Find where the given text appears and provide that cell's center as (X, Y) coordinate. 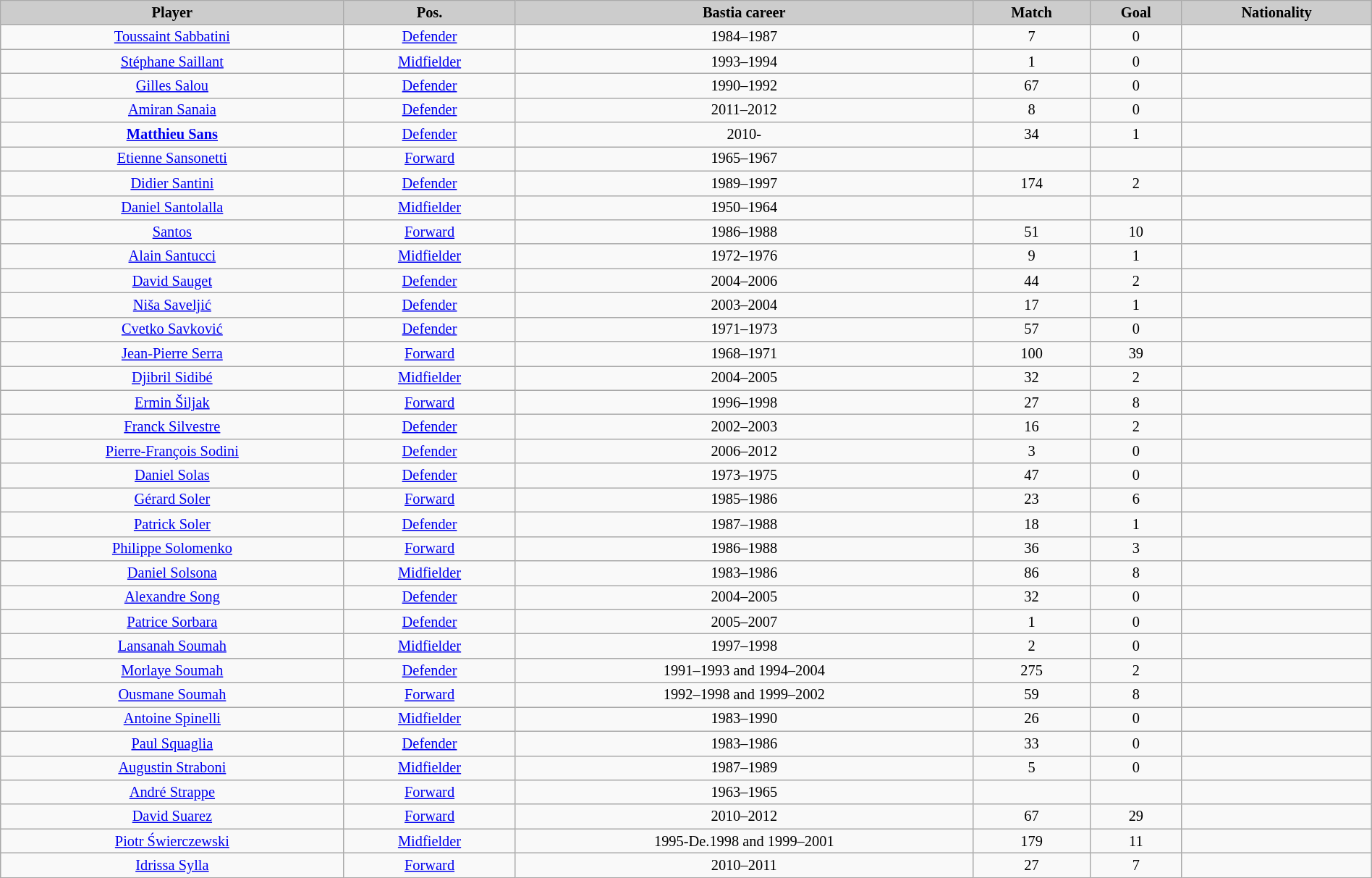
1989–1997 (744, 183)
Bastia career (744, 12)
2002–2003 (744, 426)
Amiran Sanaia (172, 110)
275 (1031, 670)
Niša Saveljić (172, 305)
1950–1964 (744, 208)
Didier Santini (172, 183)
Idrissa Sylla (172, 865)
1985–1986 (744, 499)
Piotr Świerczewski (172, 841)
47 (1031, 476)
André Strappe (172, 792)
Stéphane Saillant (172, 62)
Morlaye Soumah (172, 670)
1996–1998 (744, 402)
2011–2012 (744, 110)
18 (1031, 524)
100 (1031, 354)
1992–1998 and 1999–2002 (744, 695)
Franck Silvestre (172, 426)
16 (1031, 426)
Djibril Sidibé (172, 378)
1984–1987 (744, 37)
2006–2012 (744, 451)
2010–2012 (744, 816)
26 (1031, 719)
10 (1136, 232)
Cvetko Savković (172, 329)
51 (1031, 232)
David Sauget (172, 281)
1990–1992 (744, 85)
1972–1976 (744, 256)
Daniel Santolalla (172, 208)
David Suarez (172, 816)
Augustin Straboni (172, 768)
Pos. (430, 12)
Match (1031, 12)
1973–1975 (744, 476)
Daniel Solsona (172, 573)
Etienne Sansonetti (172, 159)
179 (1031, 841)
Alain Santucci (172, 256)
1987–1989 (744, 768)
59 (1031, 695)
34 (1031, 135)
44 (1031, 281)
2003–2004 (744, 305)
1971–1973 (744, 329)
Patrick Soler (172, 524)
1993–1994 (744, 62)
Alexandre Song (172, 597)
23 (1031, 499)
39 (1136, 354)
1987–1988 (744, 524)
2005–2007 (744, 622)
Patrice Sorbara (172, 622)
Ermin Šiljak (172, 402)
2004–2006 (744, 281)
11 (1136, 841)
33 (1031, 743)
1995-De.1998 and 1999–2001 (744, 841)
Matthieu Sans (172, 135)
Philippe Solomenko (172, 549)
Nationality (1276, 12)
Gérard Soler (172, 499)
Daniel Solas (172, 476)
Gilles Salou (172, 85)
1965–1967 (744, 159)
36 (1031, 549)
17 (1031, 305)
86 (1031, 573)
Goal (1136, 12)
Lansanah Soumah (172, 646)
57 (1031, 329)
6 (1136, 499)
1983–1990 (744, 719)
174 (1031, 183)
Antoine Spinelli (172, 719)
5 (1031, 768)
Player (172, 12)
2010–2011 (744, 865)
1991–1993 and 1994–2004 (744, 670)
Pierre-François Sodini (172, 451)
Toussaint Sabbatini (172, 37)
1968–1971 (744, 354)
Paul Squaglia (172, 743)
1997–1998 (744, 646)
9 (1031, 256)
1963–1965 (744, 792)
Ousmane Soumah (172, 695)
29 (1136, 816)
Jean-Pierre Serra (172, 354)
Santos (172, 232)
2010- (744, 135)
